Search for the cell housing the specified text and yield its (X, Y) center coordinate. 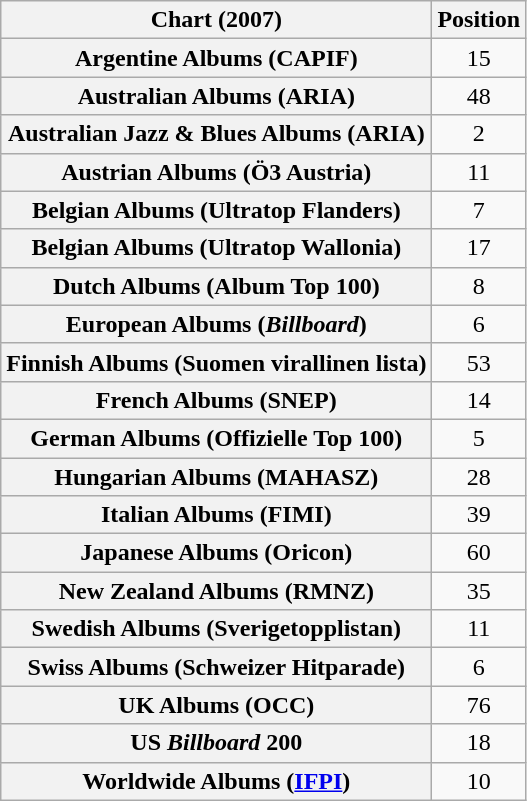
Hungarian Albums (MAHASZ) (216, 477)
Chart (2007) (216, 20)
Australian Jazz & Blues Albums (ARIA) (216, 134)
Belgian Albums (Ultratop Wallonia) (216, 248)
5 (479, 438)
European Albums (Billboard) (216, 324)
17 (479, 248)
Dutch Albums (Album Top 100) (216, 286)
Japanese Albums (Oricon) (216, 553)
Swiss Albums (Schweizer Hitparade) (216, 667)
2 (479, 134)
Australian Albums (ARIA) (216, 96)
French Albums (SNEP) (216, 400)
Worldwide Albums (IFPI) (216, 781)
Swedish Albums (Sverigetopplistan) (216, 629)
New Zealand Albums (RMNZ) (216, 591)
28 (479, 477)
Austrian Albums (Ö3 Austria) (216, 172)
Belgian Albums (Ultratop Flanders) (216, 210)
14 (479, 400)
Italian Albums (FIMI) (216, 515)
7 (479, 210)
UK Albums (OCC) (216, 705)
53 (479, 362)
US Billboard 200 (216, 743)
76 (479, 705)
Finnish Albums (Suomen virallinen lista) (216, 362)
48 (479, 96)
15 (479, 58)
Argentine Albums (CAPIF) (216, 58)
Position (479, 20)
39 (479, 515)
60 (479, 553)
German Albums (Offizielle Top 100) (216, 438)
8 (479, 286)
18 (479, 743)
10 (479, 781)
35 (479, 591)
